Extract the [X, Y] coordinate from the center of the cell holding the provided text.  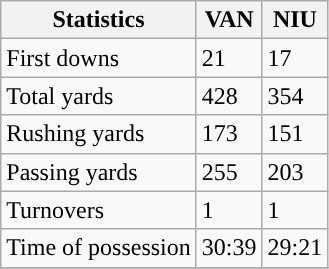
354 [295, 96]
17 [295, 58]
Passing yards [99, 172]
Time of possession [99, 248]
428 [229, 96]
151 [295, 134]
NIU [295, 20]
Turnovers [99, 210]
Rushing yards [99, 134]
29:21 [295, 248]
203 [295, 172]
30:39 [229, 248]
VAN [229, 20]
255 [229, 172]
173 [229, 134]
Total yards [99, 96]
21 [229, 58]
First downs [99, 58]
Statistics [99, 20]
